Output the [X, Y] coordinate of the center of the cell containing the given text.  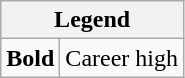
Career high [122, 58]
Legend [92, 20]
Bold [30, 58]
